Extract the [X, Y] coordinate from the center of the cell holding the provided text.  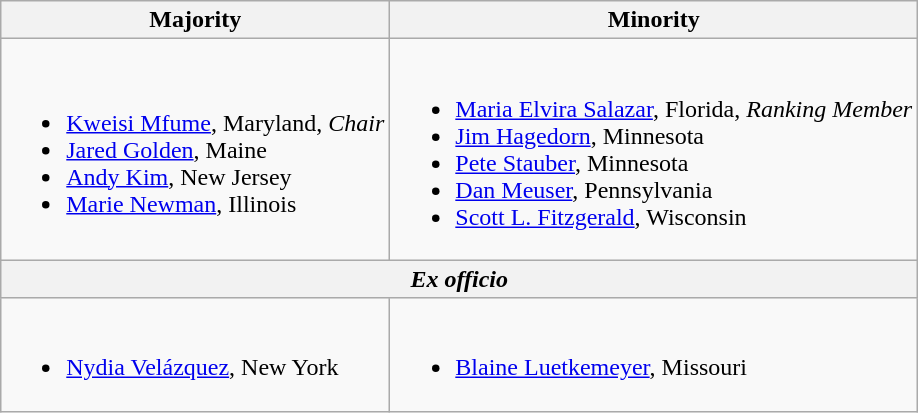
Ex officio [460, 279]
Maria Elvira Salazar, Florida, Ranking MemberJim Hagedorn, MinnesotaPete Stauber, MinnesotaDan Meuser, PennsylvaniaScott L. Fitzgerald, Wisconsin [654, 150]
Majority [196, 20]
Blaine Luetkemeyer, Missouri [654, 354]
Minority [654, 20]
Kweisi Mfume, Maryland, ChairJared Golden, MaineAndy Kim, New JerseyMarie Newman, Illinois [196, 150]
Nydia Velázquez, New York [196, 354]
